Return (X, Y) of the center of cell containing provided text 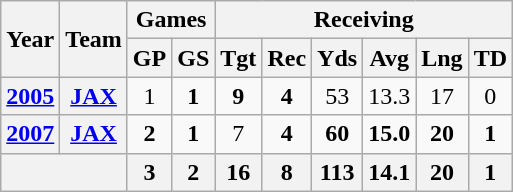
2007 (30, 134)
14.1 (390, 172)
Receiving (364, 20)
60 (338, 134)
Lng (442, 58)
113 (338, 172)
13.3 (390, 96)
17 (442, 96)
Year (30, 39)
0 (490, 96)
9 (238, 96)
8 (287, 172)
7 (238, 134)
3 (149, 172)
GP (149, 58)
Yds (338, 58)
TD (490, 58)
53 (338, 96)
16 (238, 172)
Games (170, 20)
15.0 (390, 134)
Rec (287, 58)
Avg (390, 58)
Team (94, 39)
Tgt (238, 58)
GS (194, 58)
2005 (30, 96)
